Determine the (x, y) coordinate at the center of the cell enclosing the given text.  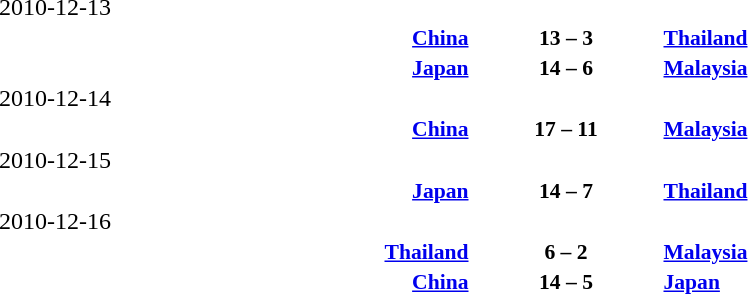
6 – 2 (566, 252)
14 – 7 (566, 190)
14 – 6 (566, 68)
13 – 3 (566, 38)
17 – 11 (566, 129)
